Pinpoint the cell where the given text exists, returning its (x, y) midpoint coordinate. 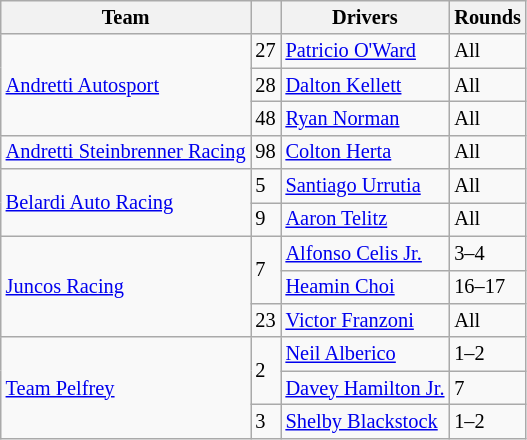
Juncos Racing (126, 286)
Colton Herta (366, 152)
Aaron Telitz (366, 219)
Ryan Norman (366, 118)
Davey Hamilton Jr. (366, 388)
Heamin Choi (366, 287)
3–4 (488, 253)
Andretti Autosport (126, 84)
48 (265, 118)
Shelby Blackstock (366, 421)
Patricio O'Ward (366, 51)
23 (265, 320)
Drivers (366, 17)
5 (265, 186)
Neil Alberico (366, 354)
Victor Franzoni (366, 320)
Dalton Kellett (366, 85)
Andretti Steinbrenner Racing (126, 152)
98 (265, 152)
3 (265, 421)
9 (265, 219)
Santiago Urrutia (366, 186)
Team (126, 17)
Alfonso Celis Jr. (366, 253)
16–17 (488, 287)
Team Pelfrey (126, 388)
2 (265, 370)
28 (265, 85)
Rounds (488, 17)
Belardi Auto Racing (126, 202)
27 (265, 51)
